Find where the given text appears and provide that cell's center as [X, Y] coordinate. 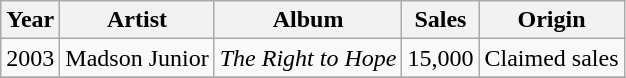
Sales [440, 20]
Madson Junior [137, 58]
Album [308, 20]
15,000 [440, 58]
Year [30, 20]
The Right to Hope [308, 58]
Artist [137, 20]
2003 [30, 58]
Claimed sales [552, 58]
Origin [552, 20]
